Pinpoint the cell where the given text exists, returning its (X, Y) midpoint coordinate. 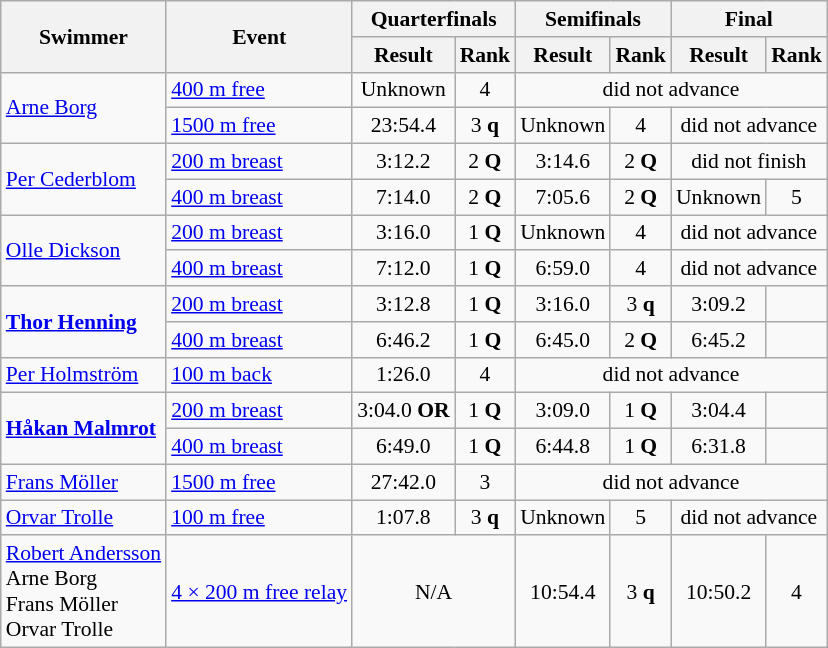
Robert Andersson Arne Borg Frans Möller Orvar Trolle (84, 592)
3:12.8 (403, 304)
6:49.0 (403, 447)
did not finish (749, 162)
10:50.2 (718, 592)
100 m free (259, 518)
3:09.0 (562, 411)
Swimmer (84, 36)
Quarterfinals (434, 19)
3:12.2 (403, 162)
Per Cederblom (84, 180)
Håkan Malmrot (84, 428)
3 (486, 482)
7:14.0 (403, 197)
Arne Borg (84, 108)
Frans Möller (84, 482)
Per Holmström (84, 375)
7:12.0 (403, 269)
Semifinals (593, 19)
7:05.6 (562, 197)
Final (749, 19)
10:54.4 (562, 592)
Olle Dickson (84, 250)
1:26.0 (403, 375)
6:44.8 (562, 447)
6:31.8 (718, 447)
27:42.0 (403, 482)
3:09.2 (718, 304)
1:07.8 (403, 518)
100 m back (259, 375)
4 × 200 m free relay (259, 592)
Event (259, 36)
400 m free (259, 90)
3:14.6 (562, 162)
N/A (434, 592)
6:59.0 (562, 269)
3:04.0 OR (403, 411)
6:45.2 (718, 340)
Thor Henning (84, 322)
6:45.0 (562, 340)
6:46.2 (403, 340)
Orvar Trolle (84, 518)
23:54.4 (403, 126)
3:04.4 (718, 411)
